Extract the [x, y] coordinate from the center of the cell holding the provided text.  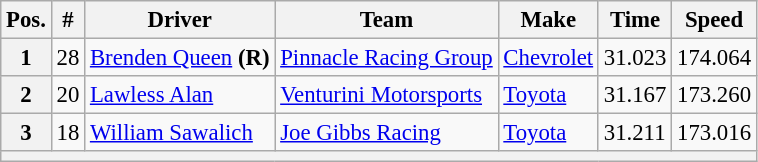
28 [68, 58]
# [68, 20]
Team [386, 20]
174.064 [714, 58]
31.211 [634, 133]
18 [68, 133]
3 [26, 133]
Make [548, 20]
Pos. [26, 20]
Driver [180, 20]
Time [634, 20]
31.167 [634, 95]
173.016 [714, 133]
Joe Gibbs Racing [386, 133]
Brenden Queen (R) [180, 58]
Lawless Alan [180, 95]
2 [26, 95]
Pinnacle Racing Group [386, 58]
William Sawalich [180, 133]
Chevrolet [548, 58]
173.260 [714, 95]
1 [26, 58]
31.023 [634, 58]
Venturini Motorsports [386, 95]
Speed [714, 20]
20 [68, 95]
